Return the [X, Y] coordinate for the center point of the cell that contains the specified text.  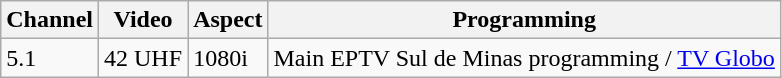
Main EPTV Sul de Minas programming / TV Globo [524, 58]
42 UHF [144, 58]
Channel [50, 20]
5.1 [50, 58]
Aspect [228, 20]
Video [144, 20]
1080i [228, 58]
Programming [524, 20]
